Output the [X, Y] coordinate of the center of the cell containing the given text.  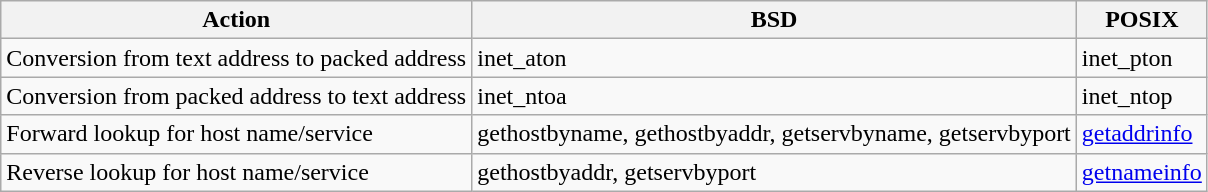
inet_pton [1142, 58]
gethostbyaddr, getservbyport [774, 172]
gethostbyname, gethostbyaddr, getservbyname, getservbyport [774, 134]
Reverse lookup for host name/service [236, 172]
inet_ntoa [774, 96]
Forward lookup for host name/service [236, 134]
Action [236, 20]
Conversion from packed address to text address [236, 96]
POSIX [1142, 20]
BSD [774, 20]
getnameinfo [1142, 172]
Conversion from text address to packed address [236, 58]
inet_aton [774, 58]
getaddrinfo [1142, 134]
inet_ntop [1142, 96]
